Detect which cell encompasses the target text, then output its [x, y] center coordinate. 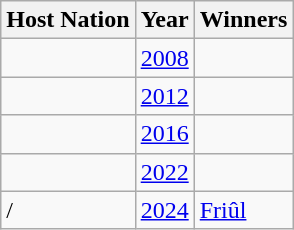
2012 [164, 96]
2022 [164, 172]
Friûl [244, 210]
Host Nation [68, 20]
2008 [164, 58]
Year [164, 20]
2016 [164, 134]
/ [68, 210]
Winners [244, 20]
2024 [164, 210]
